Determine the (x, y) coordinate at the center of the cell enclosing the given text.  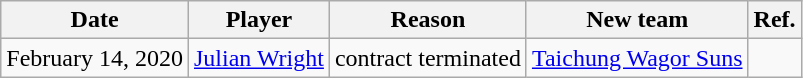
Taichung Wagor Suns (637, 58)
Reason (428, 20)
Date (95, 20)
February 14, 2020 (95, 58)
contract terminated (428, 58)
Ref. (774, 20)
Julian Wright (258, 58)
New team (637, 20)
Player (258, 20)
